Locate the cell with the specified text and output its [x, y] center coordinate. 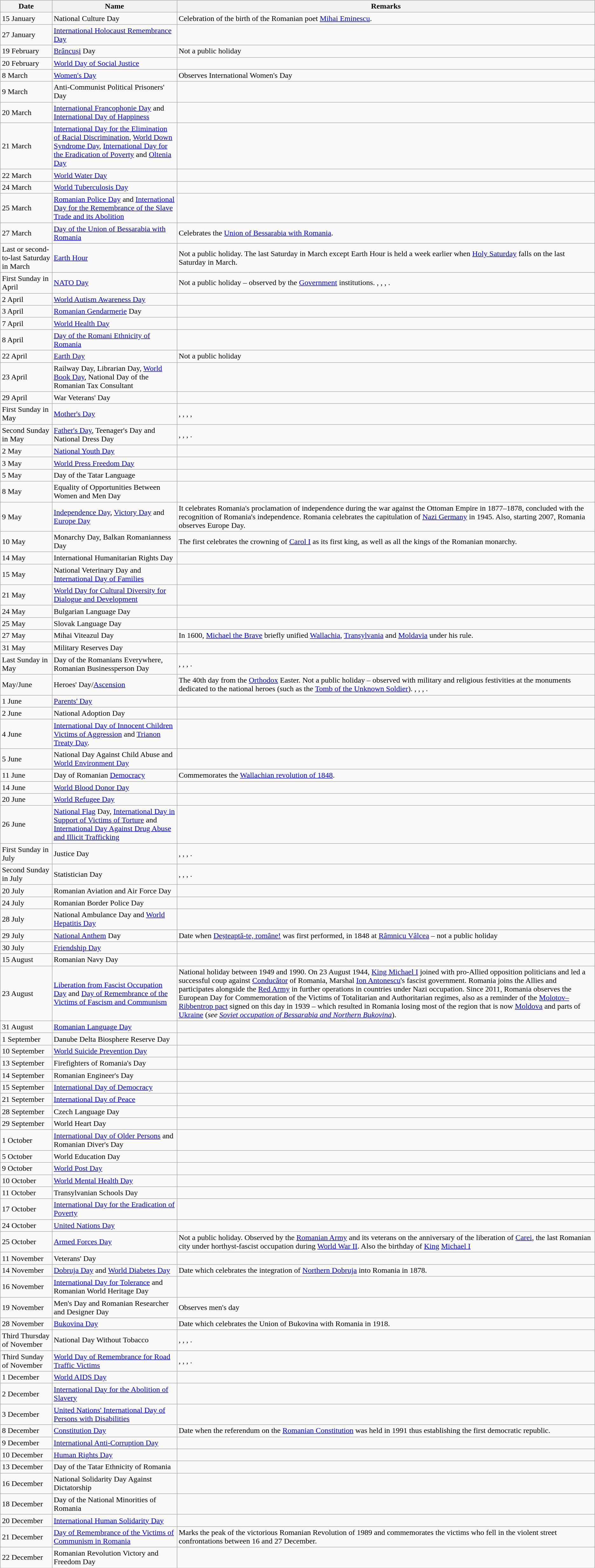
Transylvanian Schools Day [114, 1193]
Third Thursday of November [26, 1340]
3 April [26, 311]
National Solidarity Day Against Dictatorship [114, 1483]
World Water Day [114, 175]
27 March [26, 233]
Slovak Language Day [114, 624]
22 December [26, 1557]
International Day of Older Persons and Romanian Diver's Day [114, 1140]
Observes men's day [386, 1307]
National Day Without Tobacco [114, 1340]
Remarks [386, 6]
10 October [26, 1181]
3 May [26, 463]
Celebration of the birth of the Romanian poet Mihai Eminescu. [386, 18]
29 July [26, 936]
Day of the Romanians Everywhere, Romanian Businessperson Day [114, 664]
Human Rights Day [114, 1455]
29 September [26, 1124]
9 March [26, 92]
22 March [26, 175]
2 June [26, 713]
Name [114, 6]
International Day for Tolerance and Romanian World Heritage Day [114, 1286]
Railway Day, Librarian Day, World Book Day, National Day of the Romanian Tax Consultant [114, 377]
10 December [26, 1455]
National Flag Day, International Day in Support of Victims of Torture and International Day Against Drug Abuse and Illicit Trafficking [114, 824]
National Anthem Day [114, 936]
Women's Day [114, 75]
World Heart Day [114, 1124]
World Blood Donor Day [114, 787]
World Suicide Prevention Day [114, 1051]
Date when the referendum on the Romanian Constitution was held in 1991 thus establishing the first democratic republic. [386, 1431]
Romanian Navy Day [114, 960]
26 June [26, 824]
First Sunday in May [26, 414]
14 November [26, 1270]
International Francophonie Day and International Day of Happiness [114, 112]
War Veterans' Day [114, 398]
National Day Against Child Abuse and World Environment Day [114, 759]
Second Sunday in July [26, 875]
In 1600, Michael the Brave briefly unified Wallachia, Transylvania and Moldavia under his rule. [386, 636]
International Anti-Corruption Day [114, 1443]
9 May [26, 517]
25 May [26, 624]
Date which celebrates the Union of Bukovina with Romania in 1918. [386, 1324]
Romanian Language Day [114, 1027]
Men's Day and Romanian Researcher and Designer Day [114, 1307]
Monarchy Day, Balkan Romanianness Day [114, 542]
21 March [26, 146]
25 March [26, 208]
27 May [26, 636]
May/June [26, 685]
30 July [26, 948]
Romanian Police Day and International Day for the Remembrance of the Slave Trade and its Abolition [114, 208]
24 October [26, 1225]
Equality of Opportunities Between Women and Men Day [114, 491]
First Sunday in July [26, 854]
11 November [26, 1258]
5 June [26, 759]
10 May [26, 542]
International Day of Peace [114, 1100]
24 July [26, 903]
World Refugee Day [114, 800]
Mother's Day [114, 414]
11 June [26, 775]
Third Sunday of November [26, 1361]
24 March [26, 187]
15 September [26, 1087]
Father's Day, Teenager's Day and National Dress Day [114, 435]
9 October [26, 1169]
13 December [26, 1467]
Last or second-to-last Saturday in March [26, 258]
World Press Freedom Day [114, 463]
World Mental Health Day [114, 1181]
Earth Day [114, 356]
20 December [26, 1520]
Armed Forces Day [114, 1242]
9 December [26, 1443]
World Post Day [114, 1169]
Mihai Viteazul Day [114, 636]
Danube Delta Biosphere Reserve Day [114, 1039]
Bulgarian Language Day [114, 611]
Romanian Border Police Day [114, 903]
19 February [26, 51]
World Autism Awareness Day [114, 299]
1 June [26, 701]
National Youth Day [114, 451]
Justice Day [114, 854]
25 October [26, 1242]
Military Reserves Day [114, 648]
Czech Language Day [114, 1112]
International Holocaust Remembrance Day [114, 35]
31 August [26, 1027]
Day of Remembrance of the Victims of Communism in Romania [114, 1537]
National Culture Day [114, 18]
23 August [26, 993]
Day of the Romani Ethnicity of Romania [114, 340]
Parents' Day [114, 701]
Liberation from Fascist Occupation Day and Day of Remembrance of the Victims of Fascism and Communism [114, 993]
3 December [26, 1414]
21 September [26, 1100]
14 May [26, 558]
16 December [26, 1483]
World Education Day [114, 1156]
Not a public holiday – observed by the Government institutions. , , , . [386, 283]
Date when Deșteaptă-te, române! was first performed, in 1848 at Râmnicu Vâlcea – not a public holiday [386, 936]
International Day for the Abolition of Slavery [114, 1394]
World Day of Social Justice [114, 63]
Date which celebrates the integration of Northern Dobruja into Romania in 1878. [386, 1270]
20 February [26, 63]
Heroes' Day/Ascension [114, 685]
International Day of Democracy [114, 1087]
Not a public holiday. The last Saturday in March except Earth Hour is held a week earlier when Holy Saturday falls on the last Saturday in March. [386, 258]
21 December [26, 1537]
2 December [26, 1394]
Day of the Tatar Language [114, 475]
Veterans' Day [114, 1258]
8 April [26, 340]
National Veterinary Day and International Day of Families [114, 575]
Romanian Revolution Victory and Freedom Day [114, 1557]
13 September [26, 1063]
1 September [26, 1039]
United Nations' International Day of Persons with Disabilities [114, 1414]
World Day for Cultural Diversity for Dialogue and Development [114, 595]
Day of the Tatar Ethnicity of Romania [114, 1467]
World AIDS Day [114, 1377]
Brâncuși Day [114, 51]
Earth Hour [114, 258]
World Health Day [114, 324]
Second Sunday in May [26, 435]
, , , , [386, 414]
14 September [26, 1075]
8 May [26, 491]
16 November [26, 1286]
8 December [26, 1431]
World Day of Remembrance for Road Traffic Victims [114, 1361]
Anti-Communist Political Prisoners' Day [114, 92]
The first celebrates the crowning of Carol I as its first king, as well as all the kings of the Romanian monarchy. [386, 542]
14 June [26, 787]
Celebrates the Union of Bessarabia with Romania. [386, 233]
5 May [26, 475]
Bukovina Day [114, 1324]
NATO Day [114, 283]
Day of the Union of Bessarabia with Romania [114, 233]
21 May [26, 595]
Romanian Gendarmerie Day [114, 311]
28 September [26, 1112]
11 October [26, 1193]
1 December [26, 1377]
International Day of Innocent Children Victims of Aggression and Trianon Treaty Day. [114, 734]
2 April [26, 299]
23 April [26, 377]
17 October [26, 1209]
Friendship Day [114, 948]
Independence Day, Victory Day and Europe Day [114, 517]
20 March [26, 112]
20 June [26, 800]
International Human Solidarity Day [114, 1520]
World Tuberculosis Day [114, 187]
2 May [26, 451]
15 January [26, 18]
National Adoption Day [114, 713]
Statistician Day [114, 875]
Day of the National Minorities of Romania [114, 1504]
28 November [26, 1324]
20 July [26, 891]
Constitution Day [114, 1431]
31 May [26, 648]
29 April [26, 398]
United Nations Day [114, 1225]
18 December [26, 1504]
15 August [26, 960]
10 September [26, 1051]
National Ambulance Day and World Hepatitis Day [114, 919]
28 July [26, 919]
4 June [26, 734]
27 January [26, 35]
Dobruja Day and World Diabetes Day [114, 1270]
Observes International Women's Day [386, 75]
8 March [26, 75]
Commemorates the Wallachian revolution of 1848. [386, 775]
Day of Romanian Democracy [114, 775]
Firefighters of Romania's Day [114, 1063]
22 April [26, 356]
Romanian Engineer's Day [114, 1075]
Date [26, 6]
International Day for the Eradication of Poverty [114, 1209]
5 October [26, 1156]
International Humanitarian Rights Day [114, 558]
15 May [26, 575]
Last Sunday in May [26, 664]
First Sunday in April [26, 283]
24 May [26, 611]
7 April [26, 324]
1 October [26, 1140]
19 November [26, 1307]
Romanian Aviation and Air Force Day [114, 891]
